Search for the cell housing the specified text and yield its [x, y] center coordinate. 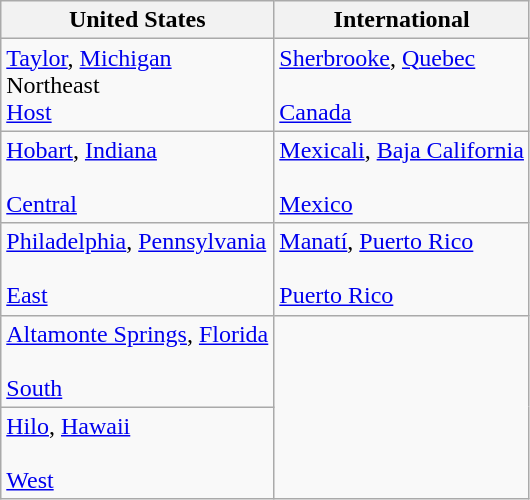
Philadelphia, PennsylvaniaEast [138, 269]
Mexicali, Baja CaliforniaMexico [402, 177]
Manatí, Puerto RicoPuerto Rico [402, 269]
United States [138, 20]
Taylor, MichiganNortheastHost [138, 85]
Altamonte Springs, FloridaSouth [138, 361]
International [402, 20]
Sherbrooke, QuebecCanada [402, 85]
Hobart, IndianaCentral [138, 177]
Hilo, HawaiiWest [138, 453]
